Extract the (X, Y) coordinate from the center of the cell holding the provided text.  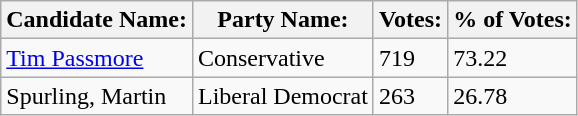
263 (410, 96)
73.22 (513, 58)
Tim Passmore (97, 58)
Party Name: (282, 20)
Candidate Name: (97, 20)
Spurling, Martin (97, 96)
% of Votes: (513, 20)
26.78 (513, 96)
Liberal Democrat (282, 96)
Conservative (282, 58)
Votes: (410, 20)
719 (410, 58)
